Return [X, Y] of the center of cell containing provided text 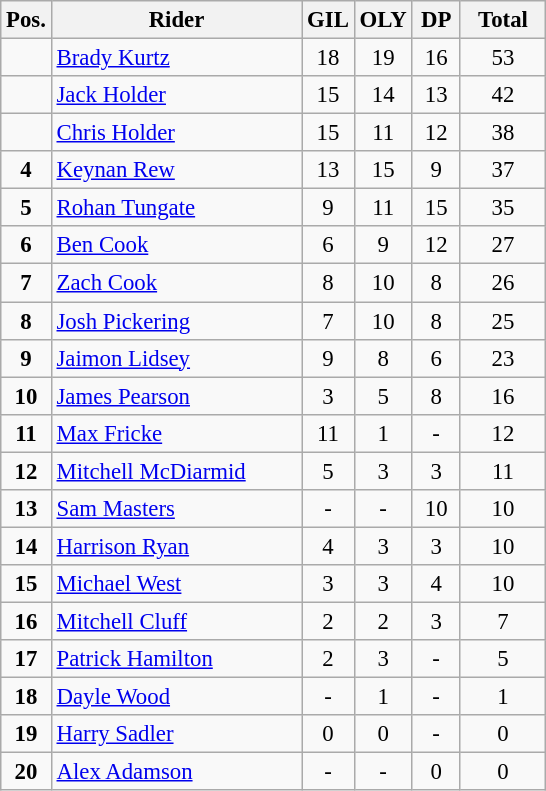
DP [436, 20]
Jaimon Lidsey [176, 358]
Brady Kurtz [176, 58]
42 [503, 95]
Mitchell McDiarmid [176, 471]
27 [503, 245]
Sam Masters [176, 509]
17 [26, 659]
38 [503, 133]
Rohan Tungate [176, 208]
Harrison Ryan [176, 546]
35 [503, 208]
Harry Sadler [176, 734]
Patrick Hamilton [176, 659]
James Pearson [176, 396]
Josh Pickering [176, 321]
Rider [176, 20]
OLY [383, 20]
Ben Cook [176, 245]
Alex Adamson [176, 772]
23 [503, 358]
Pos. [26, 20]
Jack Holder [176, 95]
Keynan Rew [176, 170]
Zach Cook [176, 283]
Mitchell Cluff [176, 621]
Total [503, 20]
53 [503, 58]
Dayle Wood [176, 697]
26 [503, 283]
GIL [328, 20]
Max Fricke [176, 433]
25 [503, 321]
Chris Holder [176, 133]
37 [503, 170]
20 [26, 772]
Michael West [176, 584]
